Output the (x, y) coordinate of the center of the cell containing the given text.  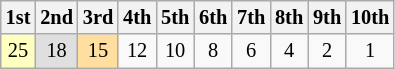
6 (251, 51)
12 (137, 51)
8th (289, 17)
1 (370, 51)
2nd (56, 17)
9th (327, 17)
7th (251, 17)
2 (327, 51)
8 (213, 51)
1st (18, 17)
3rd (98, 17)
4th (137, 17)
18 (56, 51)
10 (175, 51)
10th (370, 17)
5th (175, 17)
6th (213, 17)
15 (98, 51)
25 (18, 51)
4 (289, 51)
